Extract the [x, y] coordinate from the center of the cell holding the provided text.  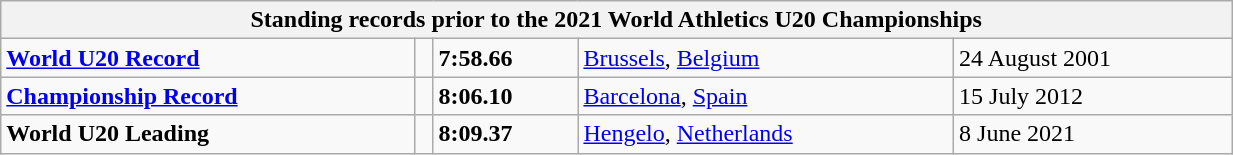
8:09.37 [506, 134]
Hengelo, Netherlands [766, 134]
Barcelona, Spain [766, 96]
Standing records prior to the 2021 World Athletics U20 Championships [616, 20]
7:58.66 [506, 58]
Brussels, Belgium [766, 58]
24 August 2001 [1093, 58]
8:06.10 [506, 96]
World U20 Leading [208, 134]
8 June 2021 [1093, 134]
15 July 2012 [1093, 96]
World U20 Record [208, 58]
Championship Record [208, 96]
